Return the (X, Y) coordinate for the center point of the cell that contains the specified text.  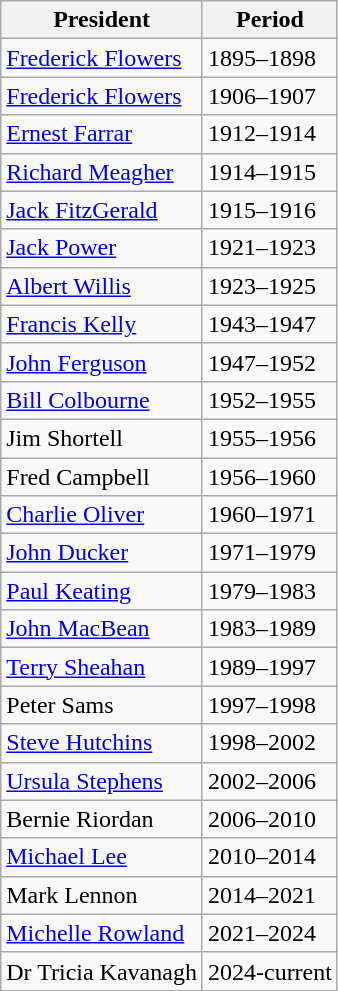
Jack Power (102, 248)
Paul Keating (102, 591)
Albert Willis (102, 286)
1943–1947 (270, 324)
Fred Campbell (102, 477)
2014–2021 (270, 895)
Charlie Oliver (102, 515)
Richard Meagher (102, 172)
1955–1956 (270, 438)
Steve Hutchins (102, 743)
John Ducker (102, 553)
1960–1971 (270, 515)
President (102, 20)
1923–1925 (270, 286)
Ernest Farrar (102, 134)
2021–2024 (270, 933)
1906–1907 (270, 96)
2002–2006 (270, 781)
1912–1914 (270, 134)
Dr Tricia Kavanagh (102, 971)
Ursula Stephens (102, 781)
Period (270, 20)
1998–2002 (270, 743)
Bernie Riordan (102, 819)
Michelle Rowland (102, 933)
1989–1997 (270, 667)
1895–1898 (270, 58)
2006–2010 (270, 819)
1956–1960 (270, 477)
1997–1998 (270, 705)
2024-current (270, 971)
1971–1979 (270, 553)
1983–1989 (270, 629)
1947–1952 (270, 362)
1921–1923 (270, 248)
1952–1955 (270, 400)
Francis Kelly (102, 324)
Jack FitzGerald (102, 210)
John Ferguson (102, 362)
2010–2014 (270, 857)
Terry Sheahan (102, 667)
John MacBean (102, 629)
Michael Lee (102, 857)
Jim Shortell (102, 438)
1914–1915 (270, 172)
1979–1983 (270, 591)
Peter Sams (102, 705)
Mark Lennon (102, 895)
1915–1916 (270, 210)
Bill Colbourne (102, 400)
